Locate the cell with the specified text and output its [x, y] center coordinate. 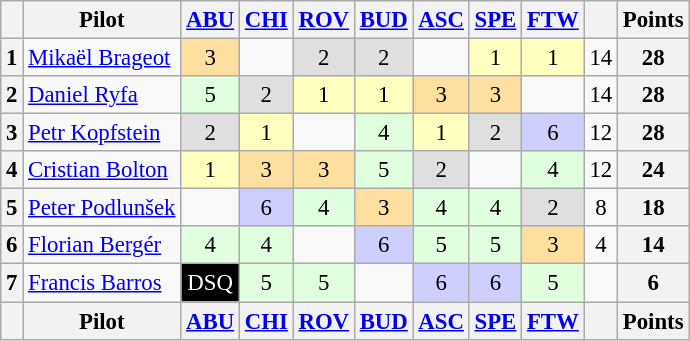
Petr Kopfstein [102, 133]
Cristian Bolton [102, 170]
Peter Podlunšek [102, 208]
Daniel Ryfa [102, 95]
DSQ [210, 283]
Florian Bergér [102, 245]
Francis Barros [102, 283]
8 [600, 208]
24 [654, 170]
Mikaël Brageot [102, 58]
7 [12, 283]
18 [654, 208]
